Return the [X, Y] coordinate for the center point of the cell that contains the specified text.  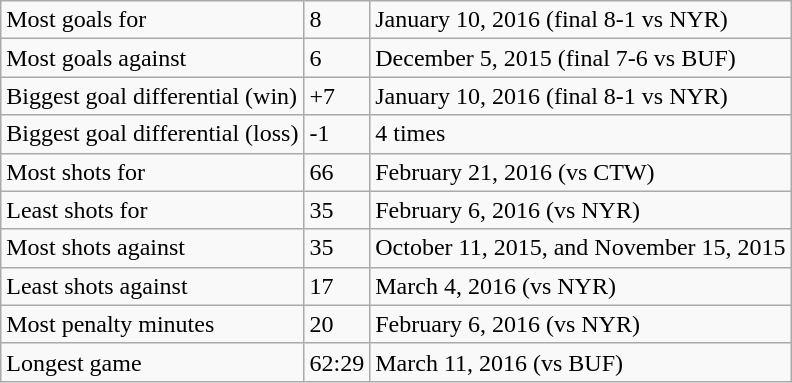
Biggest goal differential (loss) [152, 134]
Most shots against [152, 248]
Most shots for [152, 172]
62:29 [337, 362]
March 11, 2016 (vs BUF) [580, 362]
Most goals against [152, 58]
8 [337, 20]
December 5, 2015 (final 7-6 vs BUF) [580, 58]
Longest game [152, 362]
March 4, 2016 (vs NYR) [580, 286]
February 21, 2016 (vs CTW) [580, 172]
Least shots against [152, 286]
Most penalty minutes [152, 324]
Biggest goal differential (win) [152, 96]
-1 [337, 134]
6 [337, 58]
20 [337, 324]
Most goals for [152, 20]
+7 [337, 96]
Least shots for [152, 210]
66 [337, 172]
4 times [580, 134]
17 [337, 286]
October 11, 2015, and November 15, 2015 [580, 248]
